Locate the cell with the specified text and output its [X, Y] center coordinate. 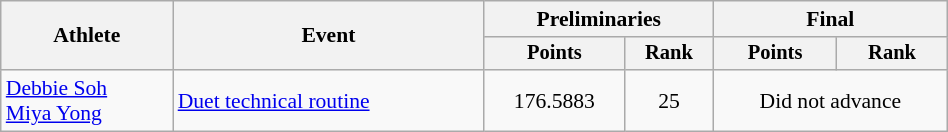
Duet technical routine [328, 100]
176.5883 [554, 100]
Final [830, 19]
Did not advance [830, 100]
Preliminaries [598, 19]
Debbie Soh Miya Yong [87, 100]
25 [670, 100]
Event [328, 36]
Athlete [87, 36]
